For the text-containing cell, return its midpoint in [x, y] coordinate format. 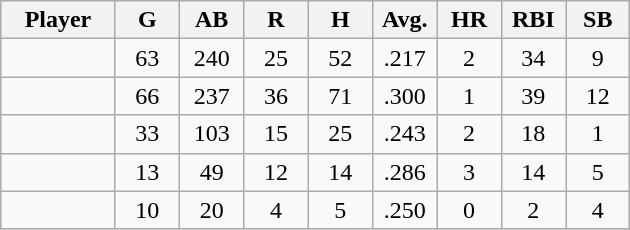
71 [340, 96]
66 [147, 96]
AB [211, 20]
.217 [404, 58]
0 [469, 210]
3 [469, 172]
36 [276, 96]
R [276, 20]
SB [598, 20]
33 [147, 134]
20 [211, 210]
.250 [404, 210]
13 [147, 172]
.243 [404, 134]
15 [276, 134]
63 [147, 58]
39 [533, 96]
49 [211, 172]
HR [469, 20]
Avg. [404, 20]
10 [147, 210]
H [340, 20]
RBI [533, 20]
34 [533, 58]
G [147, 20]
240 [211, 58]
103 [211, 134]
9 [598, 58]
18 [533, 134]
237 [211, 96]
Player [58, 20]
52 [340, 58]
.286 [404, 172]
.300 [404, 96]
